From the cell containing the given text, extract its center point as (X, Y) coordinate. 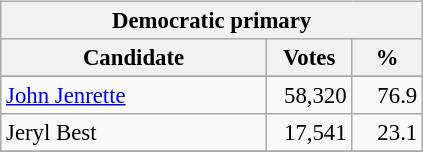
Jeryl Best (134, 133)
76.9 (388, 96)
% (388, 58)
23.1 (388, 133)
17,541 (309, 133)
58,320 (309, 96)
John Jenrette (134, 96)
Democratic primary (212, 21)
Votes (309, 58)
Candidate (134, 58)
